Return the (X, Y) coordinate for the center point of the cell that contains the specified text.  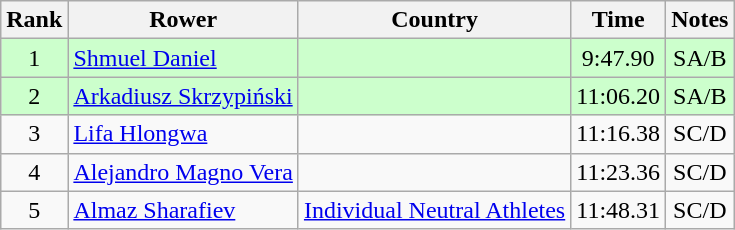
Rower (184, 20)
11:16.38 (618, 134)
4 (34, 172)
Shmuel Daniel (184, 58)
Alejandro Magno Vera (184, 172)
1 (34, 58)
Time (618, 20)
5 (34, 210)
9:47.90 (618, 58)
Individual Neutral Athletes (434, 210)
Notes (700, 20)
2 (34, 96)
11:48.31 (618, 210)
11:06.20 (618, 96)
11:23.36 (618, 172)
Lifa Hlongwa (184, 134)
Arkadiusz Skrzypiński (184, 96)
Almaz Sharafiev (184, 210)
Country (434, 20)
3 (34, 134)
Rank (34, 20)
